Identify which cell holds the provided text, then report its (X, Y) central coordinate. 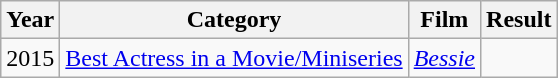
Best Actress in a Movie/Miniseries (234, 58)
Bessie (444, 58)
Film (444, 20)
Result (519, 20)
Category (234, 20)
Year (30, 20)
2015 (30, 58)
